Extract the (x, y) coordinate from the center of the cell holding the provided text.  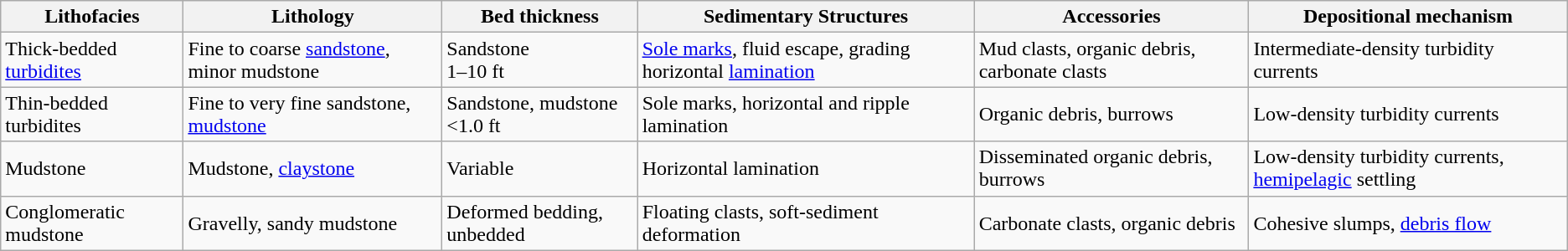
Sole marks, horizontal and ripple lamination (806, 114)
Low-density turbidity currents (1408, 114)
Disseminated organic debris, burrows (1112, 169)
Variable (539, 169)
Mudstone, claystone (313, 169)
Cohesive slumps, debris flow (1408, 223)
Accessories (1112, 17)
Sandstone1–10 ft (539, 60)
Mud clasts, organic debris, carbonate clasts (1112, 60)
Deformed bedding, unbedded (539, 223)
Sole marks, fluid escape, grading horizontal lamination (806, 60)
Fine to coarse sandstone, minor mudstone (313, 60)
Organic debris, burrows (1112, 114)
Sedimentary Structures (806, 17)
Depositional mechanism (1408, 17)
Lithology (313, 17)
Gravelly, sandy mudstone (313, 223)
Floating clasts, soft-sediment deformation (806, 223)
Carbonate clasts, organic debris (1112, 223)
Fine to very fine sandstone, mudstone (313, 114)
Conglomeratic mudstone (92, 223)
Sandstone, mudstone<1.0 ft (539, 114)
Thick-bedded turbidites (92, 60)
Mudstone (92, 169)
Low-density turbidity currents, hemipelagic settling (1408, 169)
Horizontal lamination (806, 169)
Lithofacies (92, 17)
Intermediate-density turbidity currents (1408, 60)
Bed thickness (539, 17)
Thin-bedded turbidites (92, 114)
